Pinpoint the cell where the given text exists, returning its [x, y] midpoint coordinate. 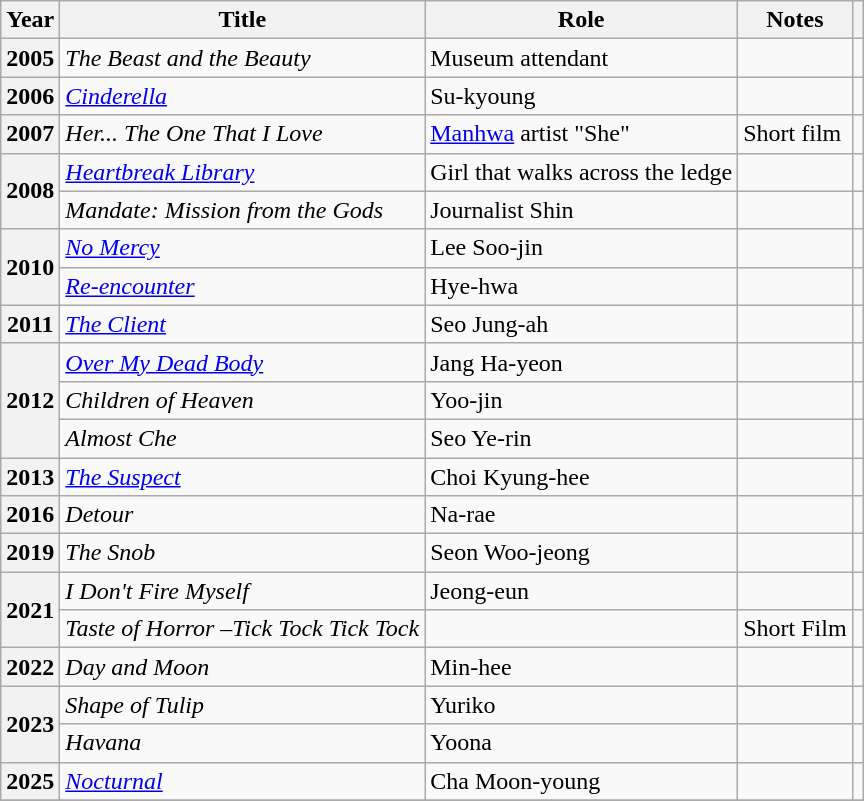
Su-kyoung [582, 96]
Choi Kyung-hee [582, 477]
2006 [30, 96]
2012 [30, 400]
The Client [242, 324]
Taste of Horror –Tick Tock Tick Tock [242, 629]
Title [242, 20]
Manhwa artist "She" [582, 134]
Short Film [795, 629]
2011 [30, 324]
2010 [30, 267]
Heartbreak Library [242, 172]
I Don't Fire Myself [242, 591]
Shape of Tulip [242, 705]
Children of Heaven [242, 400]
Cha Moon-young [582, 781]
2025 [30, 781]
2005 [30, 58]
Notes [795, 20]
Min-hee [582, 667]
Lee Soo-jin [582, 248]
2016 [30, 515]
2021 [30, 610]
Mandate: Mission from the Gods [242, 210]
Hye-hwa [582, 286]
2007 [30, 134]
The Beast and the Beauty [242, 58]
Nocturnal [242, 781]
Journalist Shin [582, 210]
Detour [242, 515]
Jeong-eun [582, 591]
Cinderella [242, 96]
Havana [242, 743]
2019 [30, 553]
Girl that walks across the ledge [582, 172]
Year [30, 20]
2022 [30, 667]
Museum attendant [582, 58]
Jang Ha-yeon [582, 362]
Na-rae [582, 515]
Yoona [582, 743]
Role [582, 20]
Day and Moon [242, 667]
Seo Ye-rin [582, 438]
Yuriko [582, 705]
Yoo-jin [582, 400]
The Snob [242, 553]
Seon Woo-jeong [582, 553]
The Suspect [242, 477]
2023 [30, 724]
Re-encounter [242, 286]
Over My Dead Body [242, 362]
Almost Che [242, 438]
2008 [30, 191]
2013 [30, 477]
No Mercy [242, 248]
Seo Jung-ah [582, 324]
Her... The One That I Love [242, 134]
Short film [795, 134]
